Extract the [x, y] coordinate from the center of the cell holding the provided text.  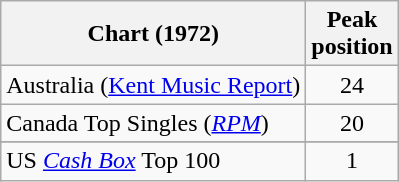
Peakposition [352, 34]
US Cash Box Top 100 [154, 161]
Chart (1972) [154, 34]
20 [352, 123]
Australia (Kent Music Report) [154, 85]
1 [352, 161]
Canada Top Singles (RPM) [154, 123]
24 [352, 85]
